Detect which cell encompasses the target text, then output its [x, y] center coordinate. 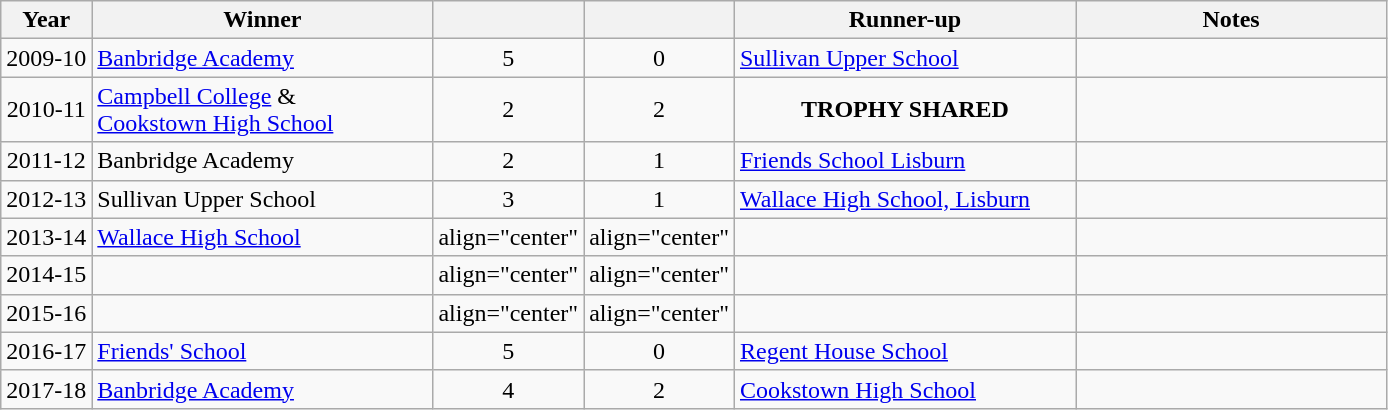
Wallace High School, Lisburn [904, 199]
Winner [262, 20]
2011-12 [46, 161]
Wallace High School [262, 237]
Regent House School [904, 351]
Cookstown High School [904, 389]
2012-13 [46, 199]
Campbell College &Cookstown High School [262, 110]
Friends School Lisburn [904, 161]
2009-10 [46, 58]
2013-14 [46, 237]
Notes [1232, 20]
3 [508, 199]
2016-17 [46, 351]
2017-18 [46, 389]
Runner-up [904, 20]
4 [508, 389]
2014-15 [46, 275]
Friends' School [262, 351]
Year [46, 20]
2015-16 [46, 313]
TROPHY SHARED [904, 110]
2010-11 [46, 110]
